Output the [X, Y] coordinate of the center of the cell containing the given text.  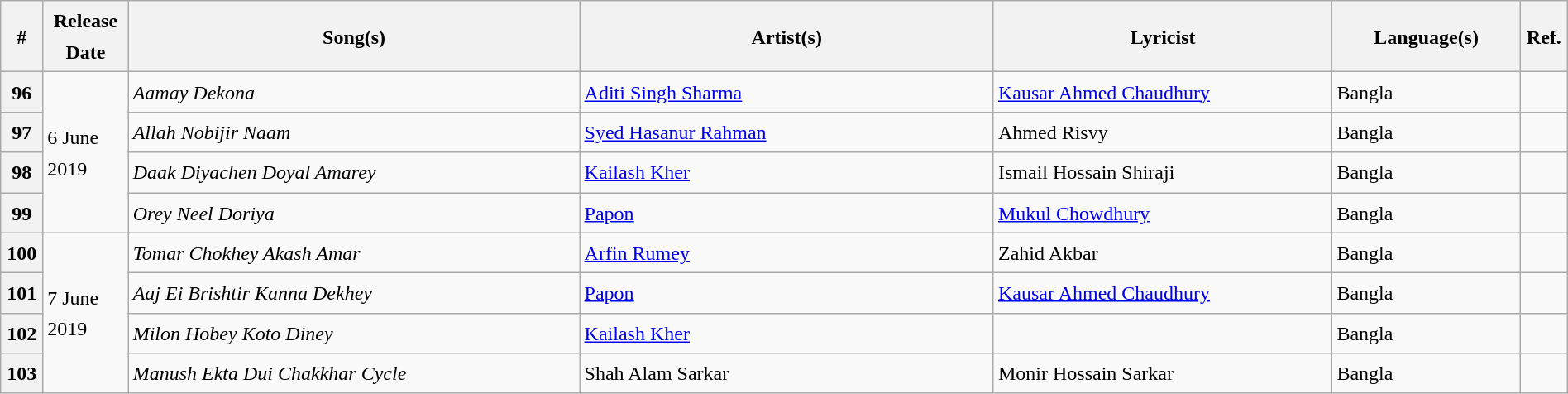
101 [22, 293]
Allah Nobijir Naam [354, 132]
Milon Hobey Koto Diney [354, 333]
103 [22, 374]
Lyricist [1163, 36]
Ref. [1543, 36]
Aamay Dekona [354, 93]
Zahid Akbar [1163, 253]
102 [22, 333]
Tomar Chokhey Akash Amar [354, 253]
Artist(s) [786, 36]
Mukul Chowdhury [1163, 212]
Aaj Ei Brishtir Kanna Dekhey [354, 293]
Language(s) [1426, 36]
Release Date [86, 36]
Daak Diyachen Doyal Amarey [354, 172]
7 June 2019 [86, 313]
Syed Hasanur Rahman [786, 132]
Shah Alam Sarkar [786, 374]
Arfin Rumey [786, 253]
6 June 2019 [86, 152]
Ismail Hossain Shiraji [1163, 172]
100 [22, 253]
# [22, 36]
Aditi Singh Sharma [786, 93]
97 [22, 132]
99 [22, 212]
Ahmed Risvy [1163, 132]
Orey Neel Doriya [354, 212]
96 [22, 93]
Monir Hossain Sarkar [1163, 374]
Song(s) [354, 36]
98 [22, 172]
Manush Ekta Dui Chakkhar Cycle [354, 374]
